Find where the given text appears and provide that cell's center as (x, y) coordinate. 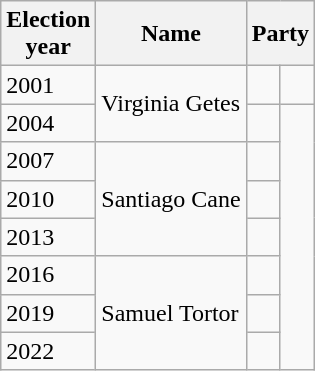
2022 (48, 351)
Party (280, 34)
2007 (48, 161)
Samuel Tortor (171, 313)
2016 (48, 275)
2001 (48, 85)
2004 (48, 123)
2019 (48, 313)
2013 (48, 237)
Santiago Cane (171, 199)
Electionyear (48, 34)
2010 (48, 199)
Virginia Getes (171, 104)
Name (171, 34)
